Return [X, Y] of the center of cell containing provided text 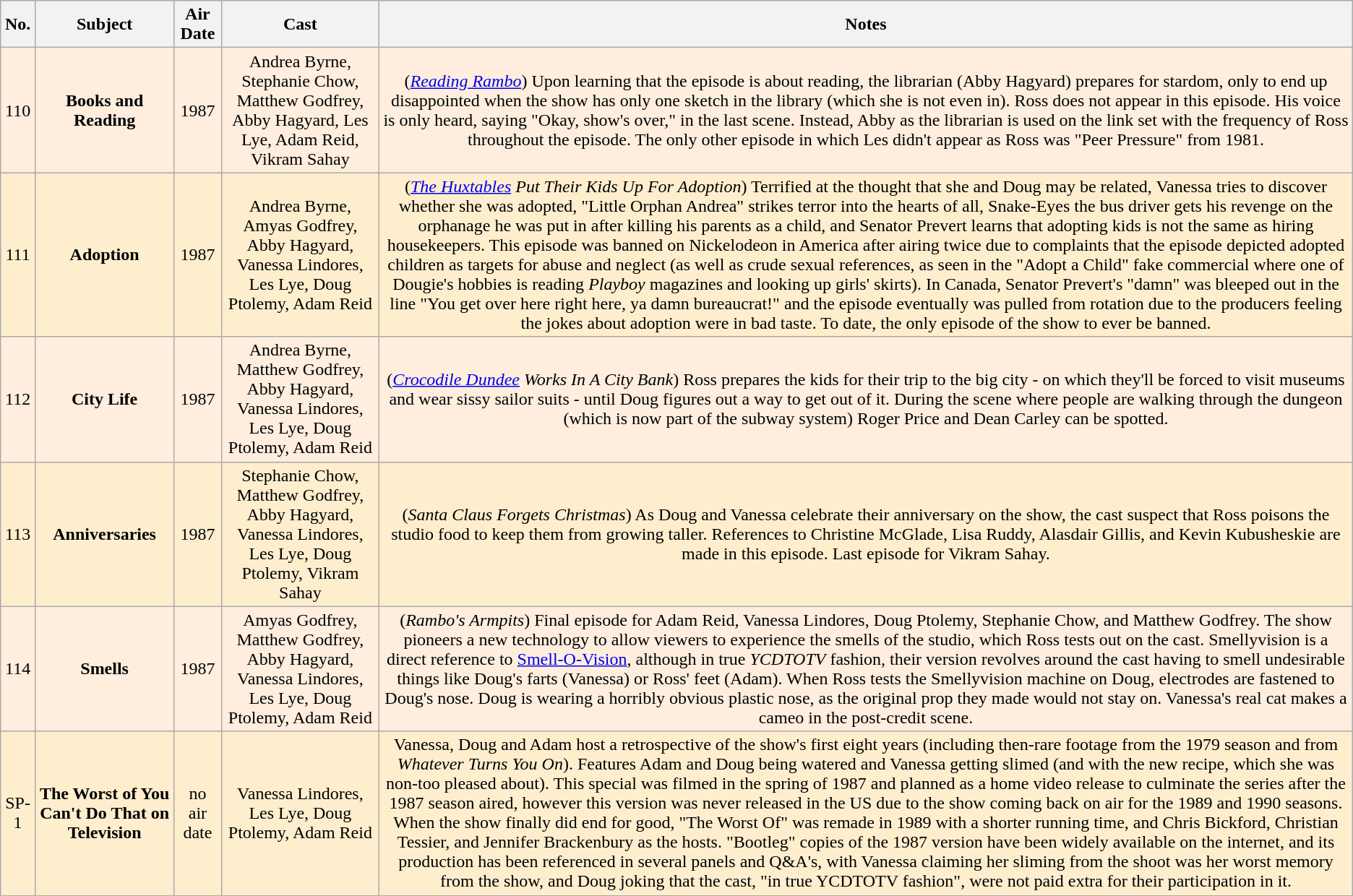
Vanessa Lindores, Les Lye, Doug Ptolemy, Adam Reid [301, 814]
City Life [104, 399]
SP-1 [18, 814]
Subject [104, 25]
110 [18, 110]
Anniversaries [104, 534]
112 [18, 399]
Adoption [104, 254]
No. [18, 25]
113 [18, 534]
Andrea Byrne, Matthew Godfrey, Abby Hagyard, Vanessa Lindores, Les Lye, Doug Ptolemy, Adam Reid [301, 399]
Air Date [198, 25]
Amyas Godfrey, Matthew Godfrey, Abby Hagyard, Vanessa Lindores, Les Lye, Doug Ptolemy, Adam Reid [301, 669]
Smells [104, 669]
Cast [301, 25]
no air date [198, 814]
114 [18, 669]
111 [18, 254]
Andrea Byrne, Amyas Godfrey, Abby Hagyard, Vanessa Lindores, Les Lye, Doug Ptolemy, Adam Reid [301, 254]
Stephanie Chow, Matthew Godfrey, Abby Hagyard, Vanessa Lindores, Les Lye, Doug Ptolemy, Vikram Sahay [301, 534]
The Worst of You Can't Do That on Television [104, 814]
Books and Reading [104, 110]
Andrea Byrne, Stephanie Chow, Matthew Godfrey, Abby Hagyard, Les Lye, Adam Reid, Vikram Sahay [301, 110]
Notes [866, 25]
